Return the [x, y] coordinate for the center point of the cell that contains the specified text.  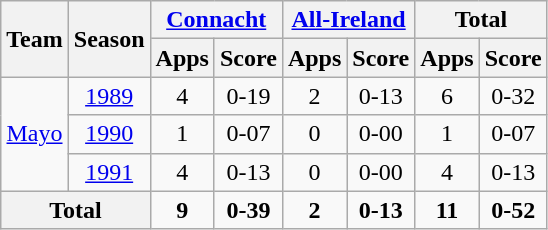
Mayo [35, 134]
Season [109, 39]
1990 [109, 134]
Connacht [216, 20]
0-19 [248, 96]
0-39 [248, 210]
1989 [109, 96]
1991 [109, 172]
0-52 [513, 210]
9 [182, 210]
6 [447, 96]
11 [447, 210]
Team [35, 39]
0-32 [513, 96]
All-Ireland [348, 20]
